Provide the (x, y) coordinate of the cell's center where the given text is located.  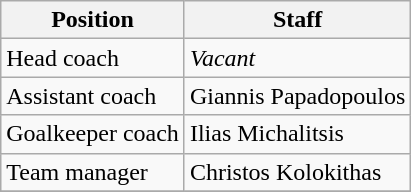
Christos Kolokithas (297, 172)
Position (93, 20)
Vacant (297, 58)
Staff (297, 20)
Goalkeeper coach (93, 134)
Giannis Papadopoulos (297, 96)
Assistant coach (93, 96)
Team manager (93, 172)
Ilias Michalitsis (297, 134)
Head coach (93, 58)
